Return the [x, y] coordinate for the center point of the cell that contains the specified text.  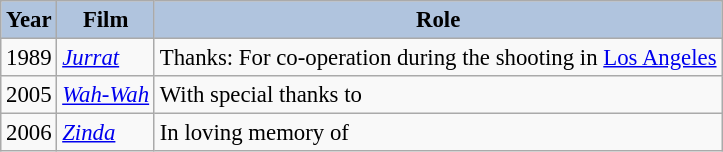
Role [438, 20]
Thanks: For co-operation during the shooting in Los Angeles [438, 58]
With special thanks to [438, 95]
Year [29, 20]
Wah-Wah [106, 95]
1989 [29, 58]
Zinda [106, 133]
Film [106, 20]
In loving memory of [438, 133]
2005 [29, 95]
2006 [29, 133]
Jurrat [106, 58]
